Return the [X, Y] coordinate for the center point of the cell that contains the specified text.  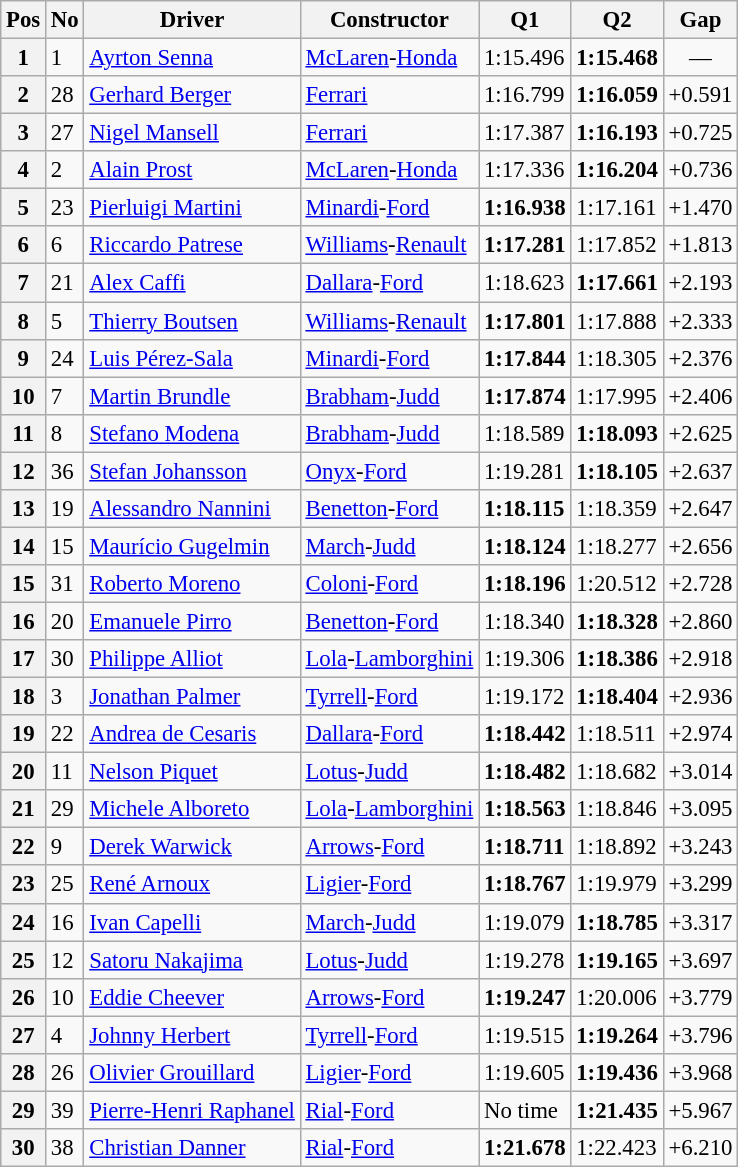
1:18.359 [617, 509]
1:18.093 [617, 433]
+3.697 [700, 960]
1:16.938 [525, 208]
1:18.124 [525, 546]
31 [65, 584]
1:19.515 [525, 1035]
+2.647 [700, 509]
Driver [192, 20]
Constructor [389, 20]
1:18.115 [525, 509]
1:18.105 [617, 471]
1:18.277 [617, 546]
+3.095 [700, 809]
+0.725 [700, 133]
1:18.623 [525, 283]
1:17.281 [525, 245]
1:18.442 [525, 734]
1:18.846 [617, 809]
1:16.799 [525, 95]
1:19.079 [525, 922]
Olivier Grouillard [192, 1073]
+3.299 [700, 885]
Luis Pérez-Sala [192, 358]
1:17.336 [525, 170]
Ayrton Senna [192, 58]
1:16.204 [617, 170]
Onyx-Ford [389, 471]
1:19.436 [617, 1073]
No [65, 20]
+2.728 [700, 584]
1:18.328 [617, 621]
Nigel Mansell [192, 133]
1:18.711 [525, 847]
1:17.874 [525, 396]
1:18.511 [617, 734]
1:18.589 [525, 433]
17 [24, 659]
1:18.892 [617, 847]
1:18.340 [525, 621]
— [700, 58]
Philippe Alliot [192, 659]
Stefan Johansson [192, 471]
+2.918 [700, 659]
Q1 [525, 20]
Alain Prost [192, 170]
Ivan Capelli [192, 922]
1:17.888 [617, 321]
18 [24, 697]
1:20.006 [617, 997]
1:19.278 [525, 960]
+2.656 [700, 546]
Jonathan Palmer [192, 697]
Alessandro Nannini [192, 509]
1:19.979 [617, 885]
1:18.682 [617, 772]
1:17.161 [617, 208]
+0.591 [700, 95]
1:21.435 [617, 1110]
1:19.605 [525, 1073]
1:18.386 [617, 659]
1:17.801 [525, 321]
Riccardo Patrese [192, 245]
+2.333 [700, 321]
+2.625 [700, 433]
+2.974 [700, 734]
1:17.995 [617, 396]
Satoru Nakajima [192, 960]
39 [65, 1110]
Pos [24, 20]
1:18.563 [525, 809]
Andrea de Cesaris [192, 734]
Emanuele Pirro [192, 621]
1:19.247 [525, 997]
+2.637 [700, 471]
1:22.423 [617, 1148]
Maurício Gugelmin [192, 546]
1:16.059 [617, 95]
1:19.172 [525, 697]
1:17.852 [617, 245]
14 [24, 546]
+0.736 [700, 170]
Michele Alboreto [192, 809]
38 [65, 1148]
Eddie Cheever [192, 997]
1:17.387 [525, 133]
René Arnoux [192, 885]
+6.210 [700, 1148]
No time [525, 1110]
1:15.468 [617, 58]
1:18.196 [525, 584]
1:21.678 [525, 1148]
Johnny Herbert [192, 1035]
+1.813 [700, 245]
13 [24, 509]
+3.968 [700, 1073]
1:18.785 [617, 922]
1:18.305 [617, 358]
+2.376 [700, 358]
1:18.767 [525, 885]
1:15.496 [525, 58]
+3.796 [700, 1035]
1:17.844 [525, 358]
Stefano Modena [192, 433]
Gerhard Berger [192, 95]
36 [65, 471]
+2.193 [700, 283]
1:18.404 [617, 697]
1:17.661 [617, 283]
1:19.165 [617, 960]
Pierre-Henri Raphanel [192, 1110]
1:19.306 [525, 659]
Thierry Boutsen [192, 321]
1:19.281 [525, 471]
Martin Brundle [192, 396]
+3.243 [700, 847]
Coloni-Ford [389, 584]
1:19.264 [617, 1035]
+2.406 [700, 396]
+3.014 [700, 772]
+3.317 [700, 922]
+2.936 [700, 697]
+3.779 [700, 997]
Christian Danner [192, 1148]
Gap [700, 20]
1:18.482 [525, 772]
Roberto Moreno [192, 584]
Derek Warwick [192, 847]
1:16.193 [617, 133]
Nelson Piquet [192, 772]
Alex Caffi [192, 283]
+2.860 [700, 621]
Pierluigi Martini [192, 208]
+1.470 [700, 208]
Q2 [617, 20]
+5.967 [700, 1110]
1:20.512 [617, 584]
